Detect which cell encompasses the target text, then output its (x, y) center coordinate. 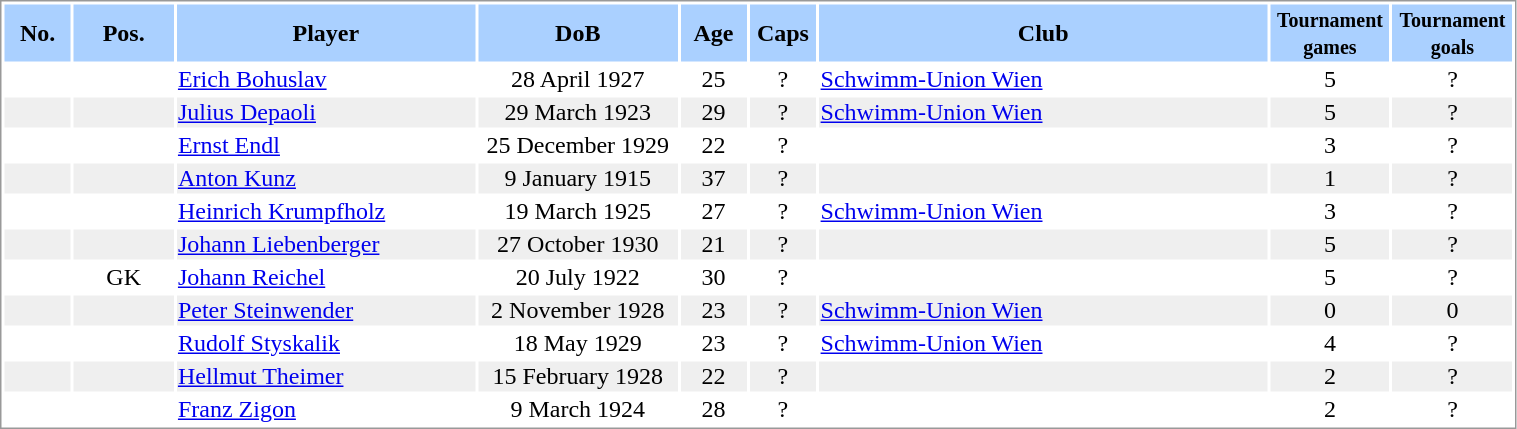
25 (713, 79)
Rudolf Styskalik (326, 343)
18 May 1929 (578, 343)
37 (713, 179)
Franz Zigon (326, 409)
28 April 1927 (578, 79)
21 (713, 245)
25 December 1929 (578, 145)
Player (326, 32)
Club (1043, 32)
9 March 1924 (578, 409)
27 October 1930 (578, 245)
Peter Steinwender (326, 311)
29 March 1923 (578, 113)
No. (37, 32)
Anton Kunz (326, 179)
1 (1330, 179)
Johann Liebenberger (326, 245)
Age (713, 32)
Hellmut Theimer (326, 377)
27 (713, 211)
Ernst Endl (326, 145)
9 January 1915 (578, 179)
28 (713, 409)
GK (124, 277)
Tournamentgames (1330, 32)
15 February 1928 (578, 377)
4 (1330, 343)
29 (713, 113)
Erich Bohuslav (326, 79)
19 March 1925 (578, 211)
Heinrich Krumpfholz (326, 211)
2 November 1928 (578, 311)
Julius Depaoli (326, 113)
Pos. (124, 32)
Johann Reichel (326, 277)
DoB (578, 32)
Tournamentgoals (1453, 32)
Caps (783, 32)
30 (713, 277)
20 July 1922 (578, 277)
